Provide the [X, Y] coordinate of the cell's center where the given text is located.  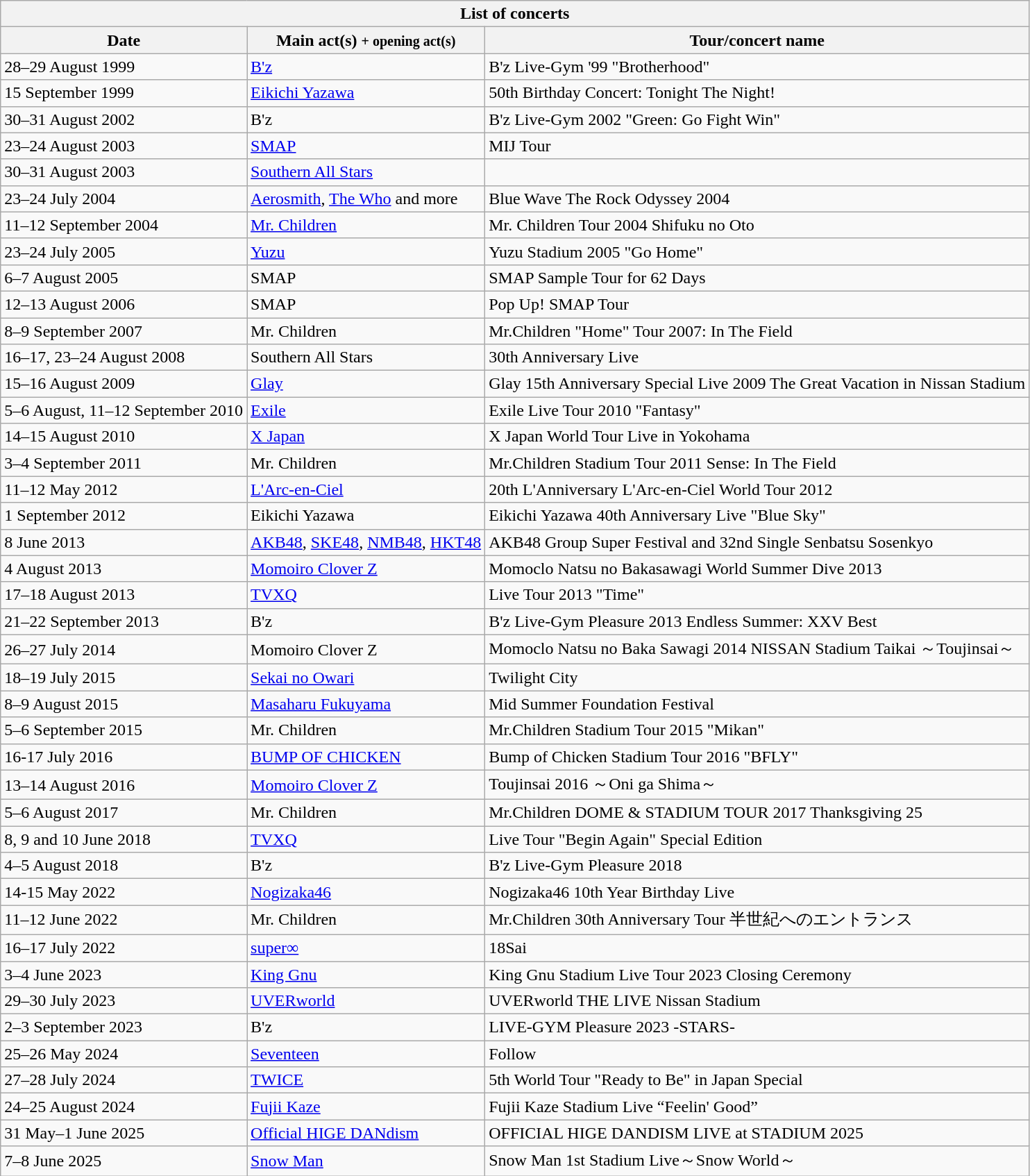
B'z Live-Gym Pleasure 2018 [757, 866]
4–5 August 2018 [124, 866]
8 June 2013 [124, 542]
25–26 May 2024 [124, 1054]
16–17 July 2022 [124, 948]
50th Birthday Concert: Tonight The Night! [757, 93]
15 September 1999 [124, 93]
AKB48 Group Super Festival and 32nd Single Senbatsu Sosenkyo [757, 542]
16–17, 23–24 August 2008 [124, 358]
17–18 August 2013 [124, 595]
Bump of Chicken Stadium Tour 2016 "BFLY" [757, 757]
Exile [366, 410]
X Japan World Tour Live in Yokohama [757, 437]
5th World Tour "Ready to Be" in Japan Special [757, 1080]
Mr.Children Stadium Tour 2011 Sense: In The Field [757, 463]
Twilight City [757, 678]
16-17 July 2016 [124, 757]
LIVE-GYM Pleasure 2023 -STARS- [757, 1027]
30–31 August 2002 [124, 119]
Mr.Children Stadium Tour 2015 "Mikan" [757, 730]
Masaharu Fukuyama [366, 704]
B'z Live-Gym '99 "Brotherhood" [757, 67]
8–9 August 2015 [124, 704]
11–12 June 2022 [124, 921]
15–16 August 2009 [124, 384]
Momoclo Natsu no Baka Sawagi 2014 NISSAN Stadium Taikai ～Toujinsai～ [757, 650]
21–22 September 2013 [124, 621]
Date [124, 40]
Glay [366, 384]
11–12 September 2004 [124, 225]
8, 9 and 10 June 2018 [124, 839]
Snow Man [366, 1161]
Eikichi Yazawa 40th Anniversary Live "Blue Sky" [757, 516]
6–7 August 2005 [124, 278]
12–13 August 2006 [124, 304]
24–25 August 2024 [124, 1107]
18–19 July 2015 [124, 678]
5–6 August 2017 [124, 813]
Yuzu [366, 251]
TWICE [366, 1080]
Momoclo Natsu no Bakasawagi World Summer Dive 2013 [757, 569]
13–14 August 2016 [124, 784]
23–24 July 2005 [124, 251]
Mid Summer Foundation Festival [757, 704]
King Gnu [366, 974]
29–30 July 2023 [124, 1001]
super∞ [366, 948]
AKB48, SKE48, NMB48, HKT48 [366, 542]
20th L'Anniversary L'Arc-en-Ciel World Tour 2012 [757, 489]
L'Arc-en-Ciel [366, 489]
2–3 September 2023 [124, 1027]
Exile Live Tour 2010 "Fantasy" [757, 410]
B'z Live-Gym 2002 "Green: Go Fight Win" [757, 119]
Fujii Kaze [366, 1107]
Snow Man 1st Stadium Live～Snow World～ [757, 1161]
SMAP Sample Tour for 62 Days [757, 278]
23–24 July 2004 [124, 199]
Sekai no Owari [366, 678]
King Gnu Stadium Live Tour 2023 Closing Ceremony [757, 974]
26–27 July 2014 [124, 650]
Nogizaka46 10th Year Birthday Live [757, 892]
Tour/concert name [757, 40]
OFFICIAL HIGE DANDISM LIVE at STADIUM 2025 [757, 1133]
Toujinsai 2016 ～Oni ga Shima～ [757, 784]
14–15 August 2010 [124, 437]
List of concerts [515, 14]
MIJ Tour [757, 146]
8–9 September 2007 [124, 331]
4 August 2013 [124, 569]
X Japan [366, 437]
23–24 August 2003 [124, 146]
Main act(s) + opening act(s) [366, 40]
30th Anniversary Live [757, 358]
Yuzu Stadium 2005 "Go Home" [757, 251]
B'z Live-Gym Pleasure 2013 Endless Summer: XXV Best [757, 621]
Fujii Kaze Stadium Live “Feelin' Good” [757, 1107]
BUMP OF CHICKEN [366, 757]
Mr.Children DOME & STADIUM TOUR 2017 Thanksgiving 25 [757, 813]
1 September 2012 [124, 516]
Official HIGE DANdism [366, 1133]
7–8 June 2025 [124, 1161]
31 May–1 June 2025 [124, 1133]
Nogizaka46 [366, 892]
28–29 August 1999 [124, 67]
5–6 August, 11–12 September 2010 [124, 410]
Blue Wave The Rock Odyssey 2004 [757, 199]
Follow [757, 1054]
Pop Up! SMAP Tour [757, 304]
3–4 September 2011 [124, 463]
27–28 July 2024 [124, 1080]
UVERworld THE LIVE Nissan Stadium [757, 1001]
Mr.Children "Home" Tour 2007: In The Field [757, 331]
11–12 May 2012 [124, 489]
3–4 June 2023 [124, 974]
Mr. Children Tour 2004 Shifuku no Oto [757, 225]
Aerosmith, The Who and more [366, 199]
Glay 15th Anniversary Special Live 2009 The Great Vacation in Nissan Stadium [757, 384]
5–6 September 2015 [124, 730]
Live Tour "Begin Again" Special Edition [757, 839]
Seventeen [366, 1054]
UVERworld [366, 1001]
30–31 August 2003 [124, 172]
Mr.Children 30th Anniversary Tour 半世紀へのエントランス [757, 921]
14-15 May 2022 [124, 892]
18Sai [757, 948]
Live Tour 2013 "Time" [757, 595]
